From the cell containing the given text, extract its center point as (X, Y) coordinate. 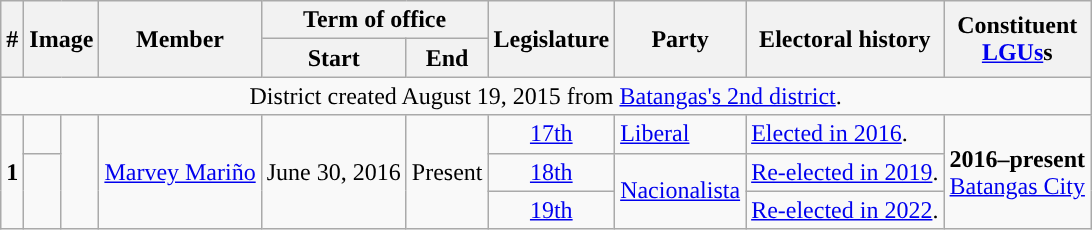
19th (552, 210)
2016–presentBatangas City (1018, 172)
June 30, 2016 (334, 172)
Start (334, 58)
Nacionalista (680, 191)
Re-elected in 2019. (845, 172)
18th (552, 172)
District created August 19, 2015 from Batangas's 2nd district. (546, 96)
Image (62, 39)
Re-elected in 2022. (845, 210)
Elected in 2016. (845, 134)
Legislature (552, 39)
Liberal (680, 134)
# (12, 39)
ConstituentLGUss (1018, 39)
Term of office (374, 20)
Party (680, 39)
Marvey Mariño (180, 172)
Member (180, 39)
17th (552, 134)
Present (447, 172)
1 (12, 172)
End (447, 58)
Electoral history (845, 39)
